Scan for the cell matching the given text and deliver its (X, Y) coordinate at center. 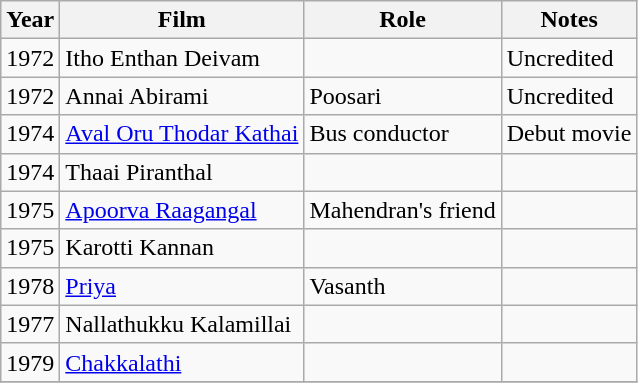
Nallathukku Kalamillai (182, 324)
Annai Abirami (182, 96)
Bus conductor (402, 134)
Notes (569, 20)
Film (182, 20)
Aval Oru Thodar Kathai (182, 134)
1979 (30, 362)
Karotti Kannan (182, 248)
Role (402, 20)
1977 (30, 324)
Poosari (402, 96)
Thaai Piranthal (182, 172)
Apoorva Raagangal (182, 210)
Priya (182, 286)
Mahendran's friend (402, 210)
1978 (30, 286)
Vasanth (402, 286)
Year (30, 20)
Debut movie (569, 134)
Chakkalathi (182, 362)
Itho Enthan Deivam (182, 58)
